Extract the [x, y] coordinate from the center of the cell holding the provided text.  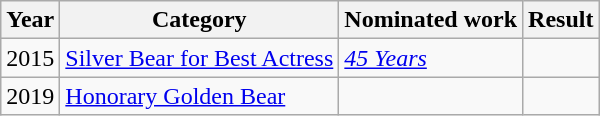
Nominated work [431, 20]
Honorary Golden Bear [200, 96]
2015 [30, 58]
Year [30, 20]
Category [200, 20]
Silver Bear for Best Actress [200, 58]
2019 [30, 96]
Result [561, 20]
45 Years [431, 58]
